Extract the (X, Y) coordinate from the center of the cell holding the provided text.  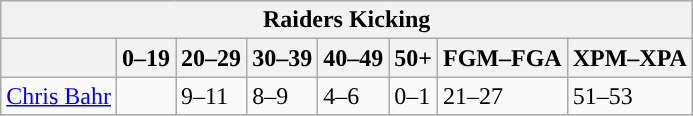
9–11 (212, 96)
Chris Bahr (59, 96)
FGM–FGA (502, 58)
50+ (414, 58)
0–1 (414, 96)
0–19 (146, 58)
21–27 (502, 96)
20–29 (212, 58)
XPM–XPA (630, 58)
8–9 (282, 96)
30–39 (282, 58)
40–49 (354, 58)
4–6 (354, 96)
Raiders Kicking (347, 20)
51–53 (630, 96)
